Find where the given text appears and provide that cell's center as [X, Y] coordinate. 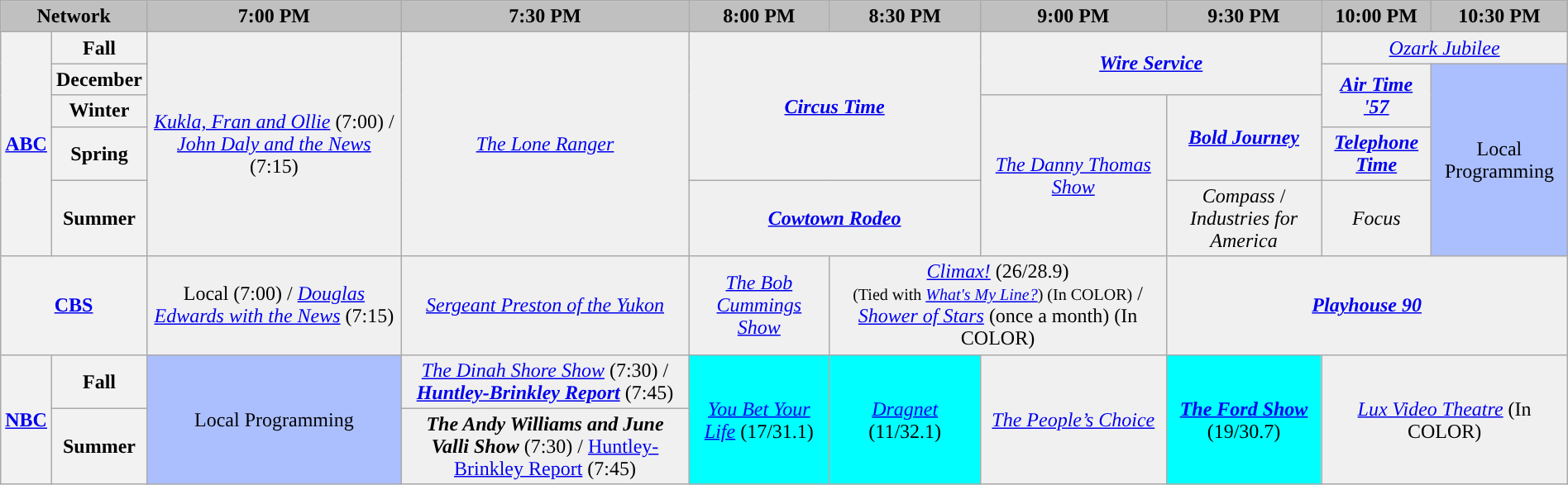
9:00 PM [1073, 17]
Sergeant Preston of the Yukon [545, 306]
7:30 PM [545, 17]
The Ford Show (19/30.7) [1244, 420]
Spring [99, 154]
CBS [74, 306]
Wire Service [1150, 64]
The People’s Choice [1073, 420]
Network [74, 17]
Bold Journey [1244, 137]
Ozark Jubilee [1444, 48]
December [99, 79]
The Dinah Shore Show (7:30) / Huntley-Brinkley Report (7:45) [545, 382]
7:00 PM [274, 17]
Focus [1376, 218]
The Bob Cummings Show [759, 306]
The Danny Thomas Show [1073, 175]
Cowtown Rodeo [835, 218]
Lux Video Theatre (In COLOR) [1444, 420]
You Bet Your Life (17/31.1) [759, 420]
Circus Time [835, 106]
10:30 PM [1500, 17]
Telephone Time [1376, 154]
Winter [99, 111]
ABC [26, 144]
Dragnet (11/32.1) [905, 420]
The Lone Ranger [545, 144]
Compass / Industries for America [1244, 218]
Local (7:00) / Douglas Edwards with the News (7:15) [274, 306]
10:00 PM [1376, 17]
Climax! (26/28.9)(Tied with What's My Line?) (In COLOR) / Shower of Stars (once a month) (In COLOR) [997, 306]
Kukla, Fran and Ollie (7:00) / John Daly and the News (7:15) [274, 144]
8:30 PM [905, 17]
NBC [26, 420]
9:30 PM [1244, 17]
8:00 PM [759, 17]
Playhouse 90 [1366, 306]
Air Time '57 [1376, 95]
The Andy Williams and June Valli Show (7:30) / Huntley-Brinkley Report (7:45) [545, 446]
